Scan for the cell matching the given text and deliver its [x, y] coordinate at center. 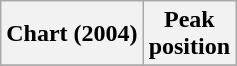
Peakposition [189, 34]
Chart (2004) [72, 34]
